Locate the cell with the specified text and output its (X, Y) center coordinate. 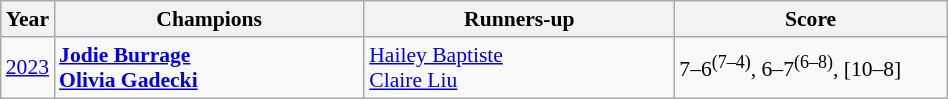
Year (28, 19)
Champions (209, 19)
Runners-up (519, 19)
7–6(7–4), 6–7(6–8), [10–8] (810, 68)
2023 (28, 68)
Score (810, 19)
Jodie Burrage Olivia Gadecki (209, 68)
Hailey Baptiste Claire Liu (519, 68)
